Provide the (X, Y) coordinate of the cell's center where the given text is located.  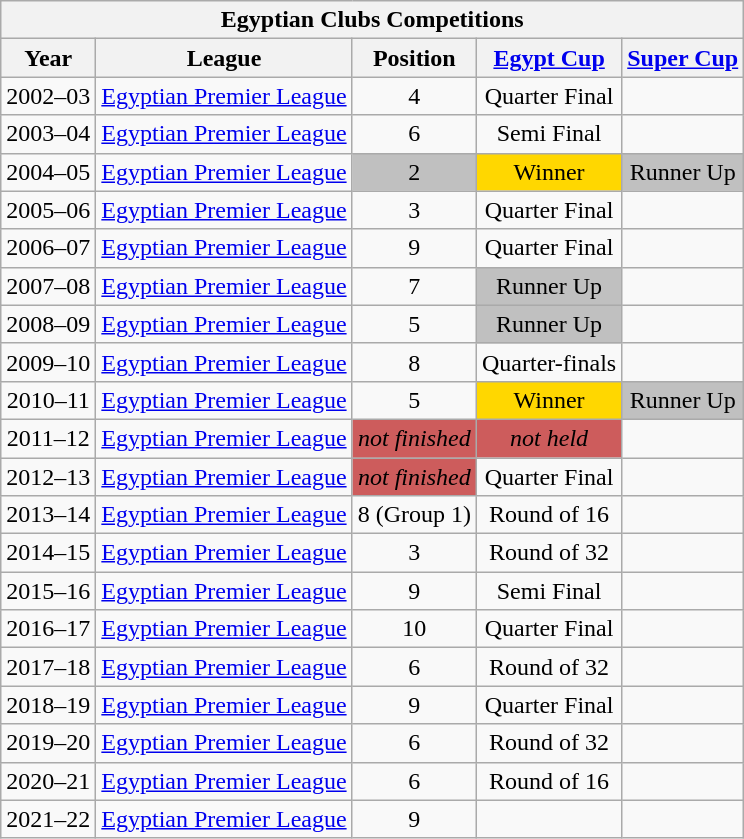
8 (Group 1) (414, 515)
2008–09 (48, 324)
2002–03 (48, 96)
2017–18 (48, 667)
2009–10 (48, 362)
2019–20 (48, 743)
Egyptian Clubs Competitions (372, 20)
not held (550, 438)
Position (414, 58)
Super Cup (683, 58)
League (224, 58)
4 (414, 96)
Year (48, 58)
2020–21 (48, 781)
2006–07 (48, 248)
2011–12 (48, 438)
2018–19 (48, 705)
Quarter-finals (550, 362)
2 (414, 172)
Egypt Cup (550, 58)
7 (414, 286)
8 (414, 362)
10 (414, 629)
2007–08 (48, 286)
2013–14 (48, 515)
2016–17 (48, 629)
2021–22 (48, 819)
2012–13 (48, 477)
2014–15 (48, 553)
2003–04 (48, 134)
2015–16 (48, 591)
2010–11 (48, 400)
2005–06 (48, 210)
2004–05 (48, 172)
